Locate the cell with the specified text and output its (x, y) center coordinate. 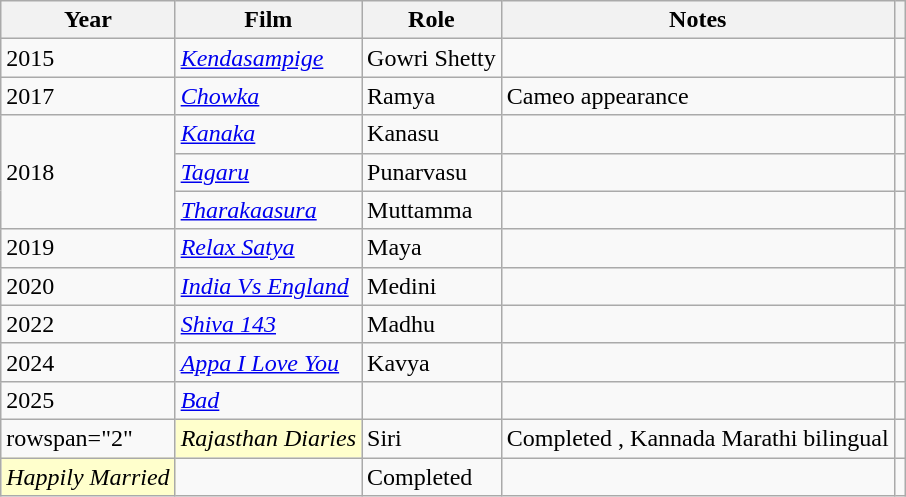
Kendasampige (268, 58)
Completed , Kannada Marathi bilingual (698, 438)
Medini (432, 286)
Completed (432, 477)
Gowri Shetty (432, 58)
Film (268, 20)
Punarvasu (432, 172)
2020 (88, 286)
rowspan="2" (88, 438)
Tharakaasura (268, 210)
2022 (88, 324)
Tagaru (268, 172)
Muttamma (432, 210)
Ramya (432, 96)
Notes (698, 20)
Role (432, 20)
2025 (88, 400)
Siri (432, 438)
2019 (88, 248)
Shiva 143 (268, 324)
Year (88, 20)
Cameo appearance (698, 96)
India Vs England (268, 286)
Maya (432, 248)
Kanasu (432, 134)
Appa I Love You (268, 362)
2024 (88, 362)
Happily Married (88, 477)
2018 (88, 172)
Bad (268, 400)
Madhu (432, 324)
Kavya (432, 362)
Kanaka (268, 134)
Relax Satya (268, 248)
Chowka (268, 96)
Rajasthan Diaries (268, 438)
2017 (88, 96)
2015 (88, 58)
